For the text-containing cell, return its midpoint in [x, y] coordinate format. 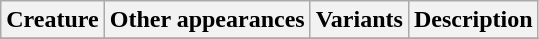
Other appearances [207, 20]
Description [473, 20]
Variants [359, 20]
Creature [52, 20]
